Find where the given text appears and provide that cell's center as [X, Y] coordinate. 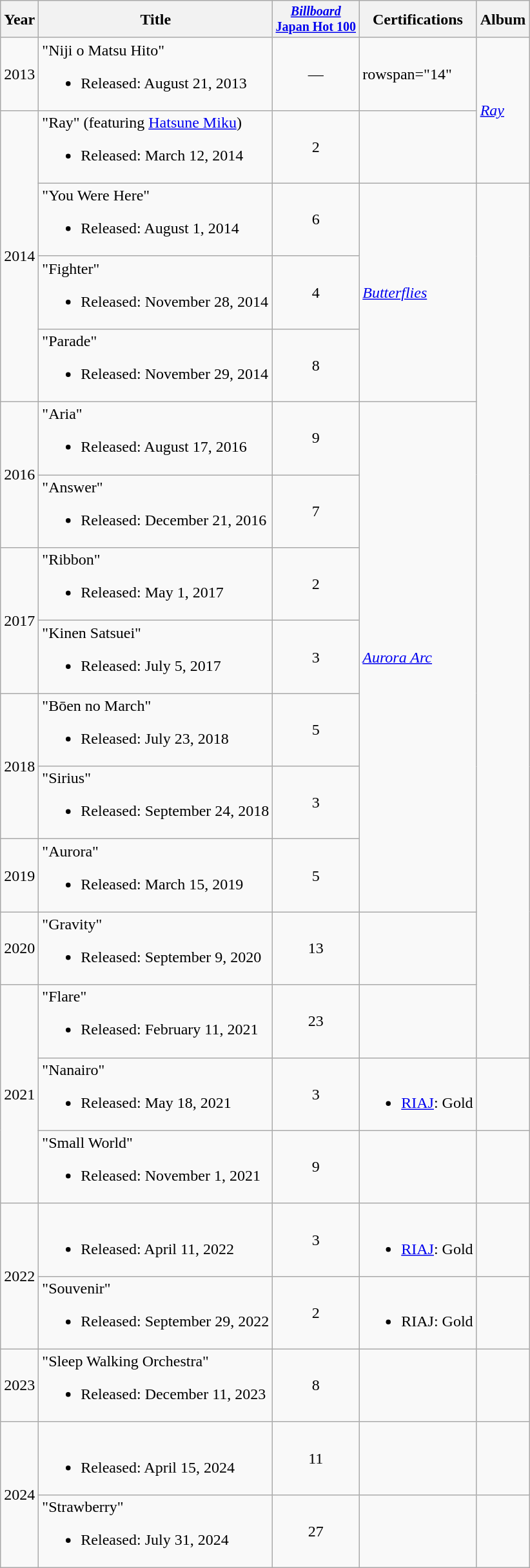
"Answer"Released: December 21, 2016 [156, 512]
Year [19, 19]
"Strawberry"Released: July 31, 2024 [156, 1531]
"Niji o Matsu Hito"Released: August 21, 2013 [156, 73]
"Fighter"Released: November 28, 2014 [156, 293]
"Bōen no March"Released: July 23, 2018 [156, 730]
2022 [19, 1276]
7 [316, 512]
"Aurora"Released: March 15, 2019 [156, 875]
Certifications [418, 19]
Ray [503, 110]
6 [316, 219]
"Sirius"Released: September 24, 2018 [156, 803]
13 [316, 949]
Butterflies [418, 293]
"Kinen Satsuei"Released: July 5, 2017 [156, 657]
2016 [19, 475]
— [316, 73]
"Souvenir"Released: September 29, 2022 [156, 1312]
"Parade"Released: November 29, 2014 [156, 365]
"Ray" (featuring Hatsune Miku)Released: March 12, 2014 [156, 147]
2017 [19, 621]
"Ribbon"Released: May 1, 2017 [156, 584]
"Aria"Released: August 17, 2016 [156, 438]
Aurora Arc [418, 657]
2020 [19, 949]
27 [316, 1531]
Released: April 15, 2024 [156, 1458]
Album [503, 19]
2021 [19, 1094]
"Nanairo"Released: May 18, 2021 [156, 1094]
"Gravity"Released: September 9, 2020 [156, 949]
2014 [19, 256]
BillboardJapan Hot 100 [316, 19]
"Flare"Released: February 11, 2021 [156, 1021]
2023 [19, 1386]
4 [316, 293]
2013 [19, 73]
"You Were Here"Released: August 1, 2014 [156, 219]
"Sleep Walking Orchestra"Released: December 11, 2023 [156, 1386]
Released: April 11, 2022 [156, 1240]
23 [316, 1021]
rowspan="14" [418, 73]
Title [156, 19]
"Small World"Released: November 1, 2021 [156, 1166]
2024 [19, 1495]
2019 [19, 875]
2018 [19, 766]
11 [316, 1458]
